Search for the cell housing the specified text and yield its [X, Y] center coordinate. 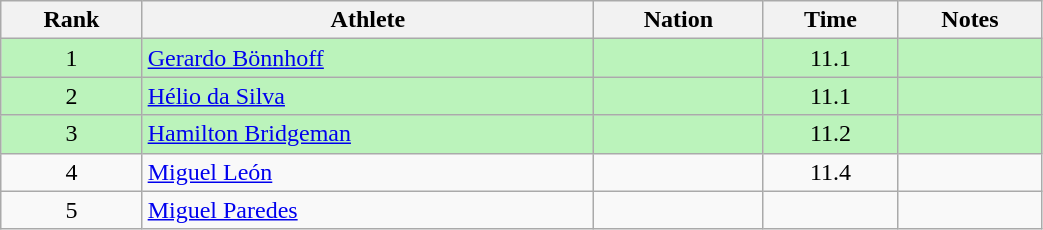
Gerardo Bönnhoff [368, 58]
Rank [72, 20]
11.4 [830, 172]
11.2 [830, 134]
Hamilton Bridgeman [368, 134]
4 [72, 172]
Hélio da Silva [368, 96]
Athlete [368, 20]
5 [72, 210]
Miguel Paredes [368, 210]
Nation [678, 20]
Time [830, 20]
Miguel León [368, 172]
1 [72, 58]
Notes [970, 20]
3 [72, 134]
2 [72, 96]
